Return (X, Y) of the center of cell containing provided text 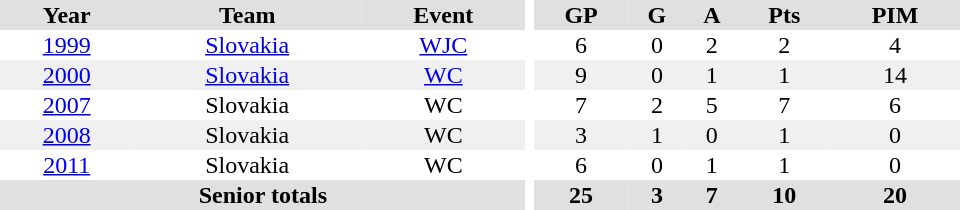
Senior totals (263, 195)
2007 (66, 105)
1999 (66, 45)
Year (66, 15)
4 (895, 45)
20 (895, 195)
G (658, 15)
2008 (66, 135)
2011 (66, 165)
Pts (784, 15)
PIM (895, 15)
5 (712, 105)
2000 (66, 75)
10 (784, 195)
GP (582, 15)
Team (247, 15)
A (712, 15)
WJC (444, 45)
9 (582, 75)
Event (444, 15)
25 (582, 195)
14 (895, 75)
